Detect which cell encompasses the target text, then output its (x, y) center coordinate. 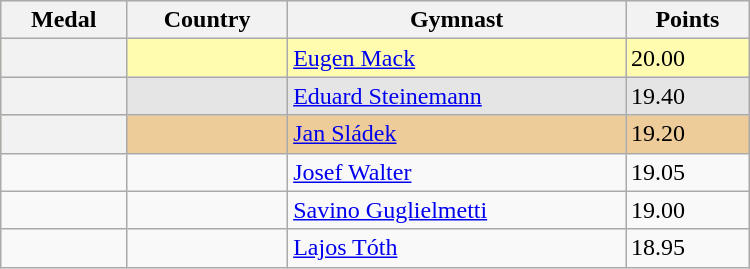
Josef Walter (457, 172)
19.00 (688, 210)
Points (688, 20)
18.95 (688, 248)
19.40 (688, 96)
Eugen Mack (457, 58)
19.20 (688, 134)
Lajos Tóth (457, 248)
Jan Sládek (457, 134)
Gymnast (457, 20)
Country (208, 20)
Medal (64, 20)
Eduard Steinemann (457, 96)
Savino Guglielmetti (457, 210)
19.05 (688, 172)
20.00 (688, 58)
